For the text-containing cell, return its midpoint in [X, Y] coordinate format. 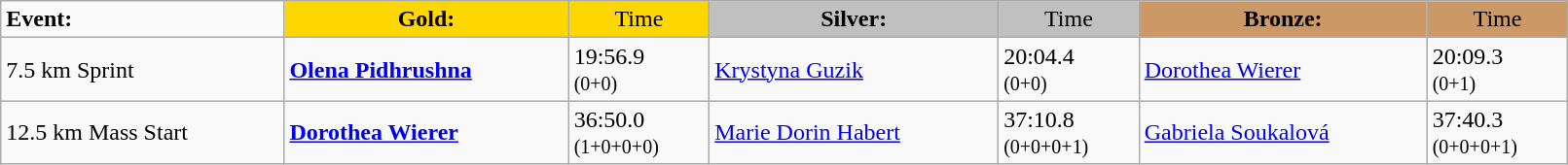
20:04.4(0+0) [1069, 70]
19:56.9(0+0) [638, 70]
Krystyna Guzik [855, 70]
Olena Pidhrushna [426, 70]
37:10.8(0+0+0+1) [1069, 132]
Marie Dorin Habert [855, 132]
20:09.3(0+1) [1497, 70]
Bronze: [1283, 19]
12.5 km Mass Start [142, 132]
Gabriela Soukalová [1283, 132]
Silver: [855, 19]
37:40.3(0+0+0+1) [1497, 132]
36:50.0(1+0+0+0) [638, 132]
Event: [142, 19]
7.5 km Sprint [142, 70]
Gold: [426, 19]
